Determine the [x, y] coordinate at the center of the cell enclosing the given text.  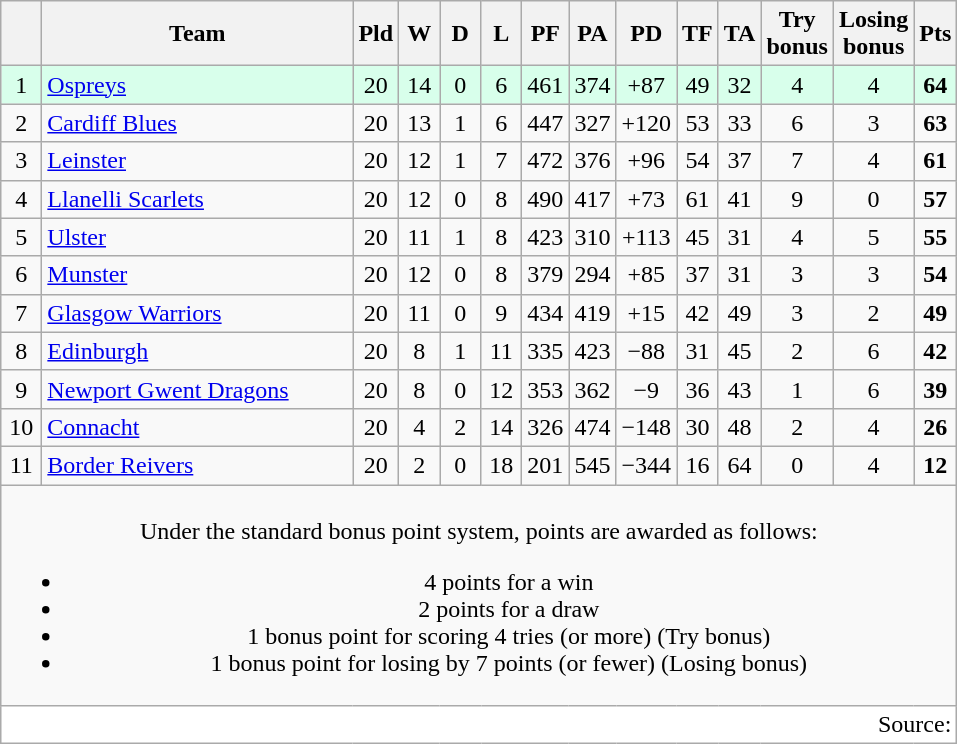
Try bonus [797, 34]
+113 [646, 237]
55 [936, 237]
Glasgow Warriors [198, 313]
335 [546, 351]
36 [698, 389]
TA [740, 34]
48 [740, 427]
TF [698, 34]
Border Reivers [198, 465]
379 [546, 275]
Losing bonus [873, 34]
Edinburgh [198, 351]
30 [698, 427]
W [420, 34]
−9 [646, 389]
63 [936, 123]
Team [198, 34]
Connacht [198, 427]
−148 [646, 427]
+15 [646, 313]
10 [22, 427]
474 [592, 427]
353 [546, 389]
461 [546, 85]
+96 [646, 161]
33 [740, 123]
545 [592, 465]
L [502, 34]
Pts [936, 34]
Ospreys [198, 85]
57 [936, 199]
472 [546, 161]
Munster [198, 275]
32 [740, 85]
434 [546, 313]
PD [646, 34]
+87 [646, 85]
201 [546, 465]
+120 [646, 123]
18 [502, 465]
Llanelli Scarlets [198, 199]
374 [592, 85]
Pld [376, 34]
419 [592, 313]
Leinster [198, 161]
26 [936, 427]
13 [420, 123]
43 [740, 389]
Source: [479, 725]
417 [592, 199]
+73 [646, 199]
294 [592, 275]
+85 [646, 275]
39 [936, 389]
327 [592, 123]
310 [592, 237]
Newport Gwent Dragons [198, 389]
PF [546, 34]
53 [698, 123]
447 [546, 123]
PA [592, 34]
326 [546, 427]
−344 [646, 465]
41 [740, 199]
16 [698, 465]
−88 [646, 351]
376 [592, 161]
490 [546, 199]
D [460, 34]
Ulster [198, 237]
362 [592, 389]
Cardiff Blues [198, 123]
